Detect which cell encompasses the target text, then output its (x, y) center coordinate. 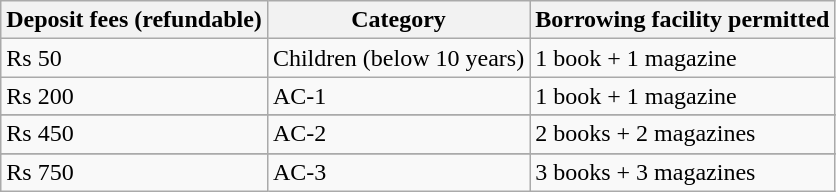
Category (398, 20)
Borrowing facility permitted (682, 20)
Rs 450 (134, 134)
Rs 50 (134, 58)
Rs 200 (134, 96)
Rs 750 (134, 172)
2 books + 2 magazines (682, 134)
AC-3 (398, 172)
AC-2 (398, 134)
AC-1 (398, 96)
3 books + 3 magazines (682, 172)
Children (below 10 years) (398, 58)
Deposit fees (refundable) (134, 20)
